For the text-containing cell, return its midpoint in [x, y] coordinate format. 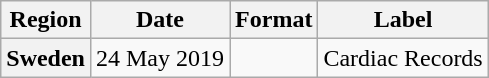
Cardiac Records [403, 58]
24 May 2019 [160, 58]
Sweden [46, 58]
Date [160, 20]
Region [46, 20]
Label [403, 20]
Format [274, 20]
